Provide the [x, y] coordinate of the cell's center where the given text is located.  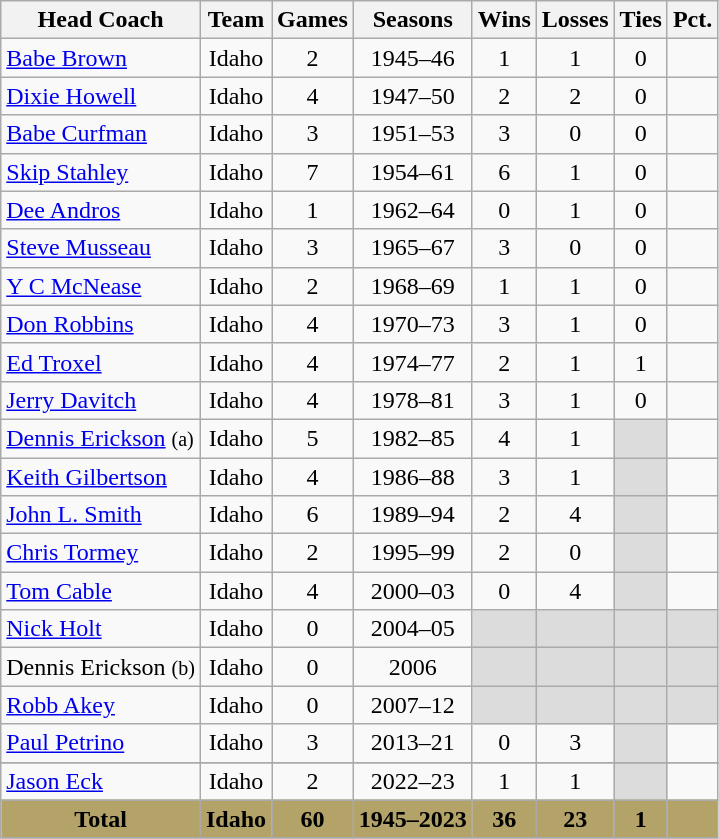
5 [313, 438]
1974–77 [412, 362]
Don Robbins [101, 324]
Paul Petrino [101, 743]
Losses [575, 20]
Skip Stahley [101, 172]
36 [504, 819]
7 [313, 172]
1995–99 [412, 553]
1947–50 [412, 96]
1970–73 [412, 324]
Y C McNease [101, 286]
Robb Akey [101, 705]
Steve Musseau [101, 248]
Seasons [412, 20]
2022–23 [412, 781]
1986–88 [412, 477]
John L. Smith [101, 515]
Team [236, 20]
1965–67 [412, 248]
1978–81 [412, 400]
Tom Cable [101, 591]
Jerry Davitch [101, 400]
1945–2023 [412, 819]
23 [575, 819]
2007–12 [412, 705]
Keith Gilbertson [101, 477]
1968–69 [412, 286]
Babe Brown [101, 58]
Games [313, 20]
1982–85 [412, 438]
Dixie Howell [101, 96]
60 [313, 819]
Babe Curfman [101, 134]
Pct. [692, 20]
Ed Troxel [101, 362]
Total [101, 819]
Ties [640, 20]
2013–21 [412, 743]
1989–94 [412, 515]
Dee Andros [101, 210]
Head Coach [101, 20]
1954–61 [412, 172]
2004–05 [412, 629]
1951–53 [412, 134]
Chris Tormey [101, 553]
Dennis Erickson (b) [101, 667]
2006 [412, 667]
Wins [504, 20]
Dennis Erickson (a) [101, 438]
1962–64 [412, 210]
Jason Eck [101, 781]
2000–03 [412, 591]
1945–46 [412, 58]
Nick Holt [101, 629]
